Scan for the cell matching the given text and deliver its [X, Y] coordinate at center. 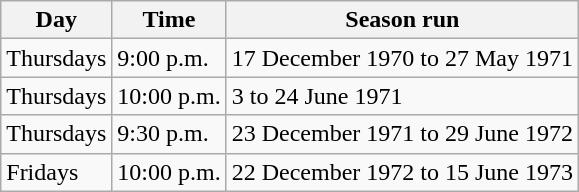
Day [56, 20]
9:00 p.m. [169, 58]
22 December 1972 to 15 June 1973 [402, 172]
Season run [402, 20]
Fridays [56, 172]
23 December 1971 to 29 June 1972 [402, 134]
9:30 p.m. [169, 134]
3 to 24 June 1971 [402, 96]
17 December 1970 to 27 May 1971 [402, 58]
Time [169, 20]
